Return the (x, y) coordinate for the center point of the cell that contains the specified text.  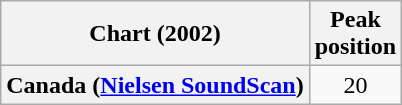
Canada (Nielsen SoundScan) (155, 85)
20 (355, 85)
Peakposition (355, 34)
Chart (2002) (155, 34)
